Determine the [x, y] coordinate at the center of the cell enclosing the given text.  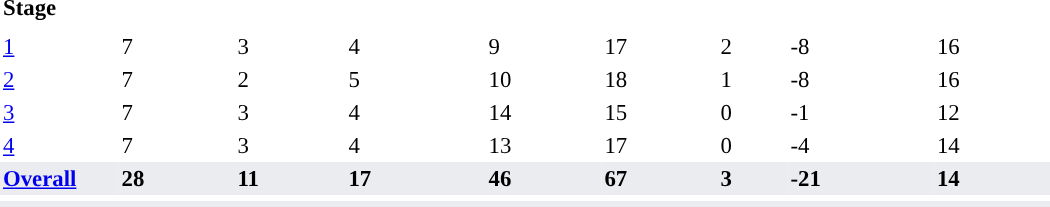
18 [659, 80]
46 [543, 178]
28 [176, 178]
67 [659, 178]
-4 [860, 146]
Overall [59, 178]
-21 [860, 178]
11 [290, 178]
5 [403, 80]
9 [543, 46]
13 [543, 146]
15 [659, 112]
12 [992, 112]
-1 [860, 112]
10 [543, 80]
